Search for the cell housing the specified text and yield its [x, y] center coordinate. 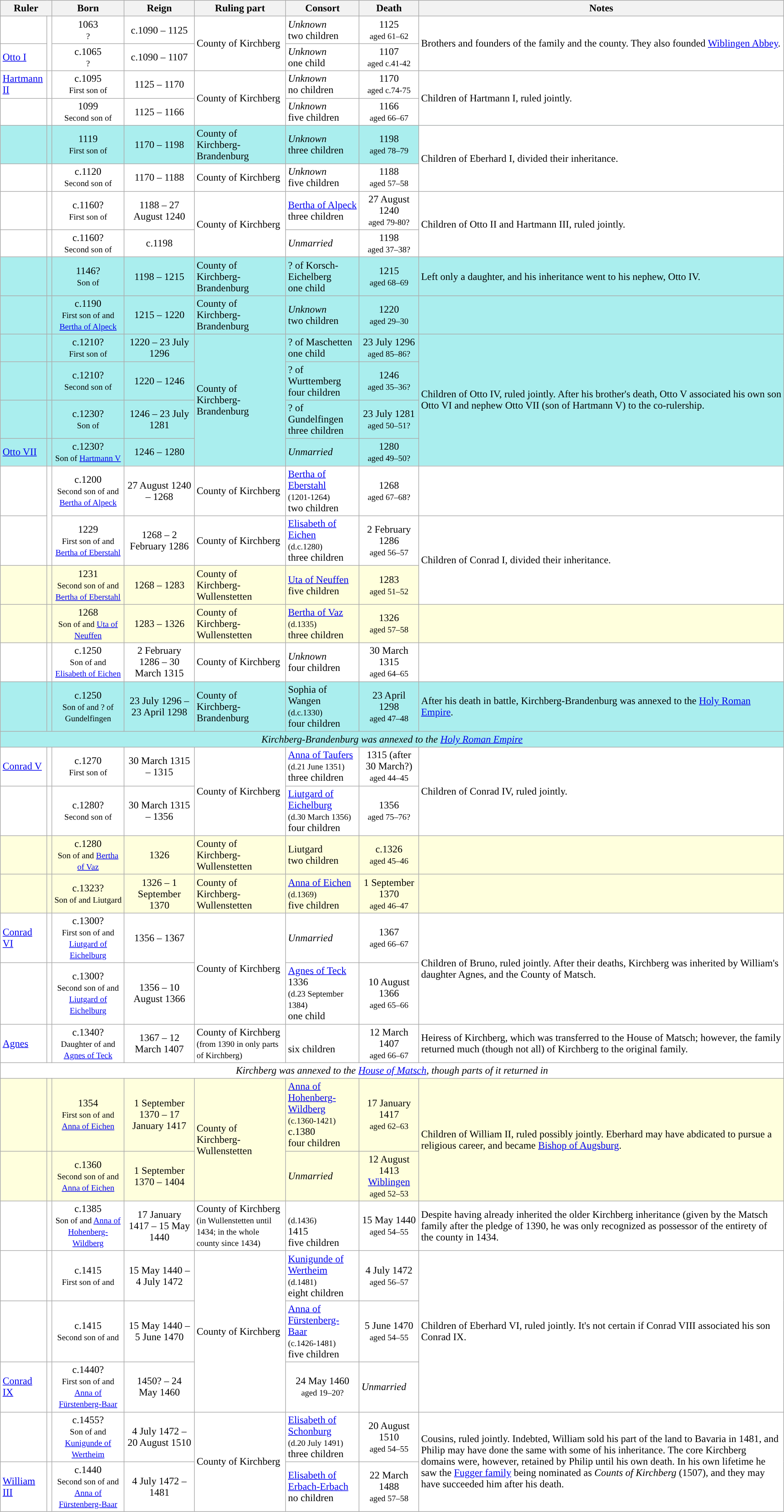
Sophia of Wangen(d.c.1330)four children [322, 707]
County of Kirchberg(in Wullenstetten until 1434; in the whole county since 1434) [240, 1226]
17 January 1417aged 62–63 [389, 1115]
c.1415First son of and [88, 1276]
After his death in battle, Kirchberg-Brandenburg was annexed to the Holy Roman Empire. [601, 707]
15 May 1440 – 5 June 1470 [159, 1331]
1170aged c.74-75 [389, 85]
Children of Otto II and Hartmann III, ruled jointly. [601, 224]
1268aged 67–68? [389, 491]
c.1455?Son of and Kunigunde of Wertheim [88, 1437]
c.1210?First son of [88, 348]
Otto VII [24, 453]
30 March 1315 – 1315 [159, 766]
12 August 1413Wiblingenaged 52–53 [389, 1176]
c.1323?Son of and Liutgard [88, 893]
c.1065? [88, 57]
? of Maschettenone child [322, 348]
Anna of Eichen(d.1369)five children [322, 893]
c.1326aged 45–46 [389, 855]
1119First son of [88, 145]
2 February 1286aged 56–57 [389, 541]
Children of Conrad I, divided their inheritance. [601, 560]
Kirchberg was annexed to the House of Matsch, though parts of it returned in [392, 1071]
c.1300?Second son of and Liutgard of Eichelburg [88, 993]
1 September 1370 – 1404 [159, 1176]
c.1250Son of and Elisabeth of Eichen [88, 662]
1326aged 57–58 [389, 624]
c.1090 – 1125 [159, 30]
County of Kirchberg(from 1390 in only parts of Kirchberg) [240, 1043]
Conrad VI [24, 938]
c.1198 [159, 243]
12 March 1407aged 66–67 [389, 1043]
4 July 1472aged 56–57 [389, 1276]
Reign [159, 8]
5 June 1470aged 54–55 [389, 1331]
Kunigunde of Wertheim(d.1481)eight children [322, 1276]
c.1250Son of and ? of Gundelfingen [88, 707]
William III [24, 1487]
1 September 1370 – 17 January 1417 [159, 1115]
1198aged 37–38? [389, 243]
c.1415Second son of and [88, 1331]
c.1120Second son of [88, 178]
Children of William II, ruled possibly jointly. Eberhard may have abdicated to pursue a religious career, and became Bishop of Augsburg. [601, 1140]
1198 – 1215 [159, 276]
10 August 1366aged 65–66 [389, 993]
Liutgard of Eichelburg(d.30 March 1356)four children [322, 810]
1188aged 57–58 [389, 178]
Conrad V [24, 766]
1125 – 1166 [159, 111]
Unknownfour children [322, 662]
1099Second son of [88, 111]
27 August 1240aged 79-80? [389, 210]
1125aged 61–62 [389, 30]
1246 – 1280 [159, 453]
? of Gundelfingenthree children [322, 419]
Death [389, 8]
six children [322, 1043]
c.1160?First son of [88, 210]
1268 – 2 February 1286 [159, 541]
15 May 1440 – 4 July 1472 [159, 1276]
Children of Eberhard I, divided their inheritance. [601, 158]
1268 – 1283 [159, 585]
Unknownone child [322, 57]
1166aged 66–67 [389, 111]
1283 – 1326 [159, 624]
2 February 1286 – 30 March 1315 [159, 662]
30 March 1315aged 64–65 [389, 662]
c.1090 – 1107 [159, 57]
1315 (after 30 March?)aged 44–45 [389, 766]
4 July 1472 – 20 August 1510 [159, 1437]
Children of Bruno, ruled jointly. After their deaths, Kirchberg was inherited by William's daughter Agnes, and the County of Matsch. [601, 968]
Otto I [24, 57]
c.1190First son of and Bertha of Alpeck [88, 315]
Anna of Fürstenberg-Baar(c.1426-1481)five children [322, 1331]
1280aged 49–50? [389, 453]
Agnes of Teck1336(d.23 September 1384)one child [322, 993]
Uta of Neuffenfive children [322, 585]
1 September 1370aged 46–47 [389, 893]
1450? – 24 May 1460 [159, 1387]
c.1440Second son of and Anna of Fürstenberg-Baar [88, 1487]
Elisabeth of Erbach-Erbachno children [322, 1487]
1356aged 75–76? [389, 810]
(d.1436)1415five children [322, 1226]
1146?Son of [88, 276]
Consort [322, 8]
c.1160?Second son of [88, 243]
Born [88, 8]
Bertha of Eberstahl(1201-1264)two children [322, 491]
1326 – 1 September 1370 [159, 893]
23 July 1296aged 85–86? [389, 348]
4 July 1472 – 1481 [159, 1487]
? of Wurttembergfour children [322, 381]
Ruler [26, 8]
1215 – 1220 [159, 315]
Children of Conrad IV, ruled jointly. [601, 791]
1198aged 78–79 [389, 145]
1246aged 35–36? [389, 381]
c.1440?First son of and Anna of Fürstenberg-Baar [88, 1387]
Liutgardtwo children [322, 855]
1220 – 23 July 1296 [159, 348]
Hartmann II [24, 85]
1188 – 27 August 1240 [159, 210]
1231Second son of and Bertha of Eberstahl [88, 585]
Conrad IX [24, 1387]
c.1385Son of and Anna of Hohenberg-Wildberg [88, 1226]
c.1360Second son of and Anna of Eichen [88, 1176]
Unknownthree children [322, 145]
1220aged 29–30 [389, 315]
15 May 1440aged 54–55 [389, 1226]
1170 – 1198 [159, 145]
Brothers and founders of the family and the county. They also founded Wiblingen Abbey. [601, 44]
Kirchberg-Brandenburg was annexed to the Holy Roman Empire [392, 739]
1107aged c.41-42 [389, 57]
1326 [159, 855]
c.1210?Second son of [88, 381]
c.1280Son of and Bertha of Vaz [88, 855]
1246 – 23 July 1281 [159, 419]
1229First son of and Bertha of Eberstahl [88, 541]
1356 – 10 August 1366 [159, 993]
Agnes [24, 1043]
Children of Hartmann I, ruled jointly. [601, 98]
Unknownno children [322, 85]
30 March 1315 – 1356 [159, 810]
c.1270First son of [88, 766]
Anna of Hohenberg-Wildberg(c.1360-1421)c.1380four children [322, 1115]
27 August 1240 – 1268 [159, 491]
1367aged 66–67 [389, 938]
1125 – 1170 [159, 85]
Left only a daughter, and his inheritance went to his nephew, Otto IV. [601, 276]
1268Son of and Uta of Neuffen [88, 624]
1215aged 68–69 [389, 276]
Children of Eberhard VI, ruled jointly. It's not certain if Conrad VIII associated his son Conrad IX. [601, 1331]
23 July 1281aged 50–51? [389, 419]
Bertha of Alpeckthree children [322, 210]
23 July 1296 – 23 April 1298 [159, 707]
24 May 1460aged 19–20? [322, 1387]
17 January 1417 – 15 May 1440 [159, 1226]
Anna of Taufers(d.21 June 1351)three children [322, 766]
c.1340?Daughter of and Agnes of Teck [88, 1043]
c.1280?Second son of [88, 810]
1354First son of and Anna of Eichen [88, 1115]
? of Korsch-Eichelbergone child [322, 276]
1170 – 1188 [159, 178]
c.1200Second son of and Bertha of Alpeck [88, 491]
Elisabeth of Eichen(d.c.1280)three children [322, 541]
1356 – 1367 [159, 938]
Notes [601, 8]
Ruling part [240, 8]
c.1230?Son of Hartmann V [88, 453]
1220 – 1246 [159, 381]
c.1300?First son of and Liutgard of Eichelburg [88, 938]
Bertha of Vaz(d.1335)three children [322, 624]
1283aged 51–52 [389, 585]
c.1230?Son of [88, 419]
1063? [88, 30]
23 April 1298aged 47–48 [389, 707]
Elisabeth of Schonburg(d.20 July 1491)three children [322, 1437]
1367 – 12 March 1407 [159, 1043]
22 March 1488aged 57–58 [389, 1487]
c.1095First son of [88, 85]
20 August 1510aged 54–55 [389, 1437]
